Locate the cell with the specified text and output its [x, y] center coordinate. 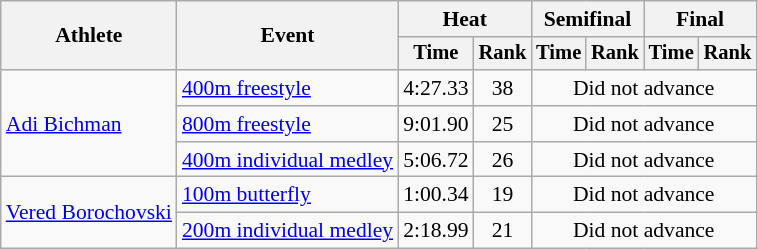
5:06.72 [436, 160]
25 [503, 124]
1:00.34 [436, 195]
800m freestyle [288, 124]
9:01.90 [436, 124]
Semifinal [587, 19]
Event [288, 36]
21 [503, 231]
200m individual medley [288, 231]
Heat [464, 19]
Vered Borochovski [89, 212]
26 [503, 160]
400m individual medley [288, 160]
Final [700, 19]
2:18.99 [436, 231]
Adi Bichman [89, 124]
38 [503, 88]
19 [503, 195]
4:27.33 [436, 88]
400m freestyle [288, 88]
Athlete [89, 36]
100m butterfly [288, 195]
